Output the (X, Y) coordinate of the center of the cell containing the given text.  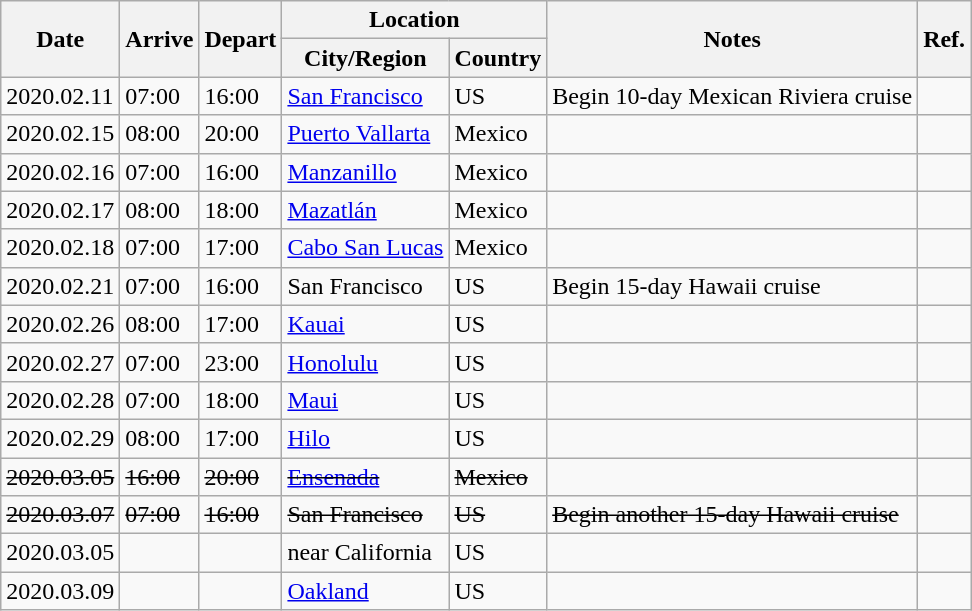
2020.02.27 (60, 362)
Begin 10-day Mexican Riviera cruise (732, 96)
2020.03.07 (60, 515)
Hilo (366, 438)
Begin another 15-day Hawaii cruise (732, 515)
2020.02.26 (60, 324)
Country (498, 58)
23:00 (240, 362)
Mazatlán (366, 210)
2020.02.11 (60, 96)
Maui (366, 400)
2020.03.09 (60, 591)
Location (414, 20)
Date (60, 39)
Manzanillo (366, 172)
near California (366, 553)
2020.02.28 (60, 400)
2020.02.18 (60, 248)
Cabo San Lucas (366, 248)
Arrive (160, 39)
Puerto Vallarta (366, 134)
Honolulu (366, 362)
2020.02.17 (60, 210)
Ensenada (366, 477)
2020.02.16 (60, 172)
2020.02.29 (60, 438)
Oakland (366, 591)
Notes (732, 39)
Begin 15-day Hawaii cruise (732, 286)
2020.02.21 (60, 286)
Ref. (944, 39)
2020.02.15 (60, 134)
Depart (240, 39)
City/Region (366, 58)
Kauai (366, 324)
